Find where the given text appears and provide that cell's center as (x, y) coordinate. 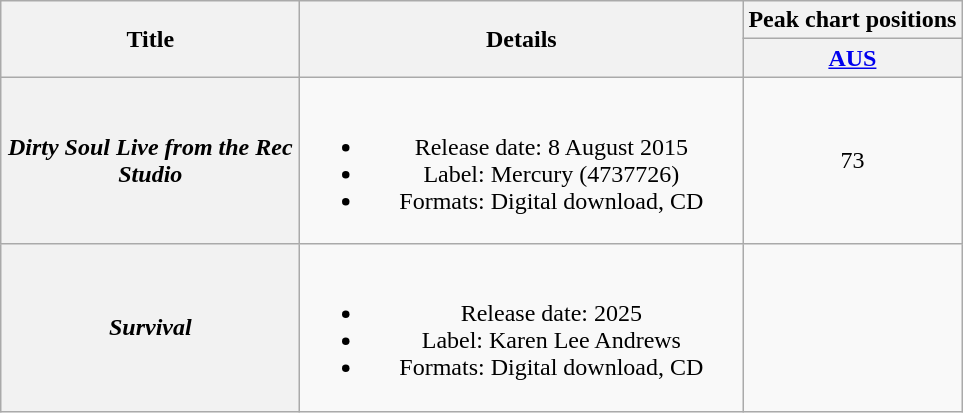
Dirty Soul Live from the Rec Studio (150, 160)
AUS (852, 58)
Title (150, 39)
Release date: 8 August 2015Label: Mercury (4737726)Formats: Digital download, CD (522, 160)
73 (852, 160)
Peak chart positions (852, 20)
Release date: 2025Label: Karen Lee AndrewsFormats: Digital download, CD (522, 328)
Details (522, 39)
Survival (150, 328)
